Search for the cell housing the specified text and yield its (X, Y) center coordinate. 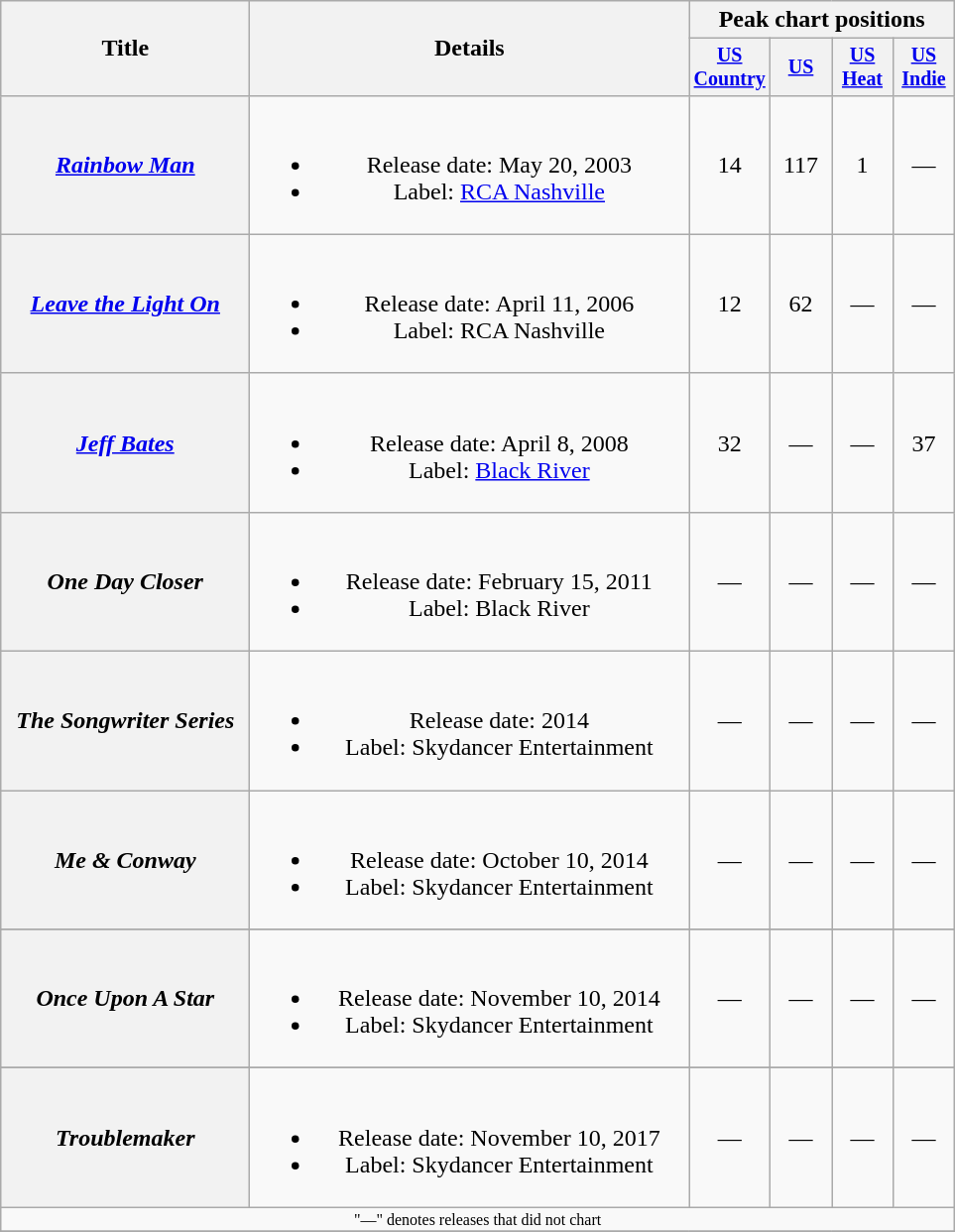
Rainbow Man (125, 165)
32 (730, 442)
Details (470, 49)
Release date: April 8, 2008Label: Black River (470, 442)
One Day Closer (125, 581)
Release date: 2014Label: Skydancer Entertainment (470, 721)
Release date: April 11, 2006Label: RCA Nashville (470, 304)
Release date: November 10, 2017Label: Skydancer Entertainment (470, 1138)
Title (125, 49)
Peak chart positions (822, 20)
14 (730, 165)
US Heat (863, 67)
US Indie (923, 67)
Me & Conway (125, 860)
"—" denotes releases that did not chart (478, 1219)
1 (863, 165)
US Country (730, 67)
Jeff Bates (125, 442)
US (801, 67)
Release date: May 20, 2003Label: RCA Nashville (470, 165)
The Songwriter Series (125, 721)
62 (801, 304)
117 (801, 165)
Release date: October 10, 2014Label: Skydancer Entertainment (470, 860)
Leave the Light On (125, 304)
Once Upon A Star (125, 999)
37 (923, 442)
Release date: November 10, 2014Label: Skydancer Entertainment (470, 999)
Troublemaker (125, 1138)
Release date: February 15, 2011Label: Black River (470, 581)
12 (730, 304)
